Locate the cell with the specified text and output its (x, y) center coordinate. 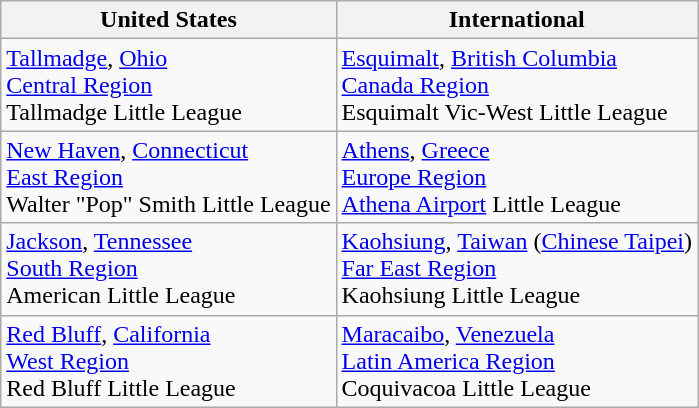
International (516, 20)
Athens, GreeceEurope RegionAthena Airport Little League (516, 177)
Jackson, TennesseeSouth RegionAmerican Little League (168, 269)
Tallmadge, OhioCentral RegionTallmadge Little League (168, 85)
Esquimalt, British Columbia Canada RegionEsquimalt Vic-West Little League (516, 85)
Kaohsiung, Taiwan (Chinese Taipei)Far East RegionKaohsiung Little League (516, 269)
Maracaibo, VenezuelaLatin America RegionCoquivacoa Little League (516, 361)
United States (168, 20)
New Haven, ConnecticutEast RegionWalter "Pop" Smith Little League (168, 177)
Red Bluff, CaliforniaWest RegionRed Bluff Little League (168, 361)
